Locate the cell with the specified text and output its [x, y] center coordinate. 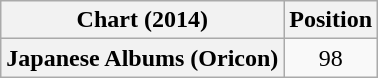
Position [331, 20]
Japanese Albums (Oricon) [142, 58]
Chart (2014) [142, 20]
98 [331, 58]
